Capture the cell that displays the provided text and extract its (x, y) central coordinate. 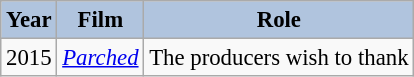
Film (100, 20)
Year (29, 20)
Role (279, 20)
2015 (29, 58)
The producers wish to thank (279, 58)
Parched (100, 58)
